Find where the given text appears and provide that cell's center as [X, Y] coordinate. 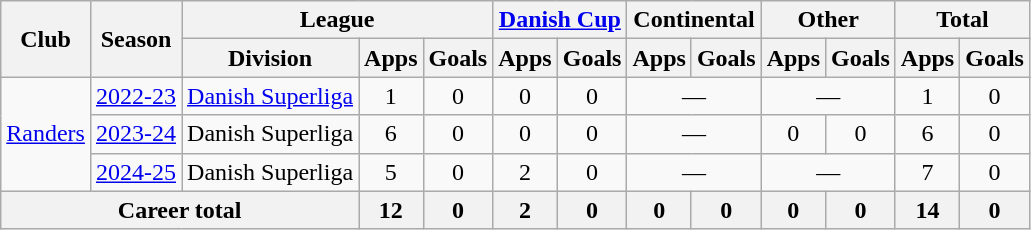
Danish Cup [560, 20]
Other [828, 20]
League [338, 20]
Season [136, 39]
14 [927, 210]
Total [962, 20]
Club [46, 39]
2022-23 [136, 96]
7 [927, 172]
Career total [180, 210]
2024-25 [136, 172]
12 [391, 210]
Division [270, 58]
Continental [694, 20]
5 [391, 172]
2023-24 [136, 134]
Randers [46, 134]
